Extract the (X, Y) coordinate from the center of the cell holding the provided text.  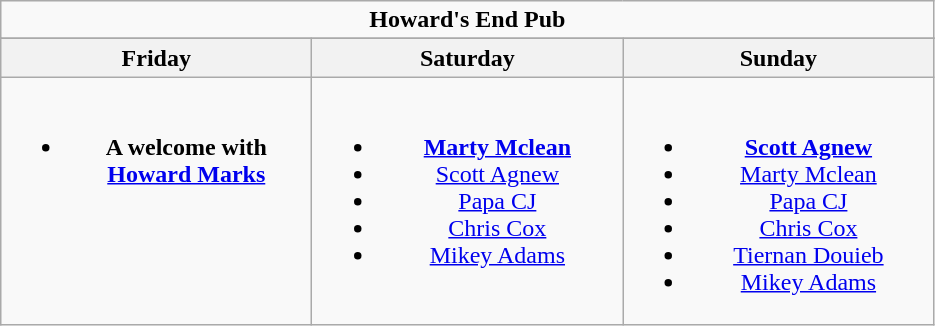
Saturday (468, 58)
A welcome with Howard Marks (156, 201)
Marty McleanScott AgnewPapa CJChris CoxMikey Adams (468, 201)
Sunday (778, 58)
Friday (156, 58)
Scott AgnewMarty McleanPapa CJChris CoxTiernan DouiebMikey Adams (778, 201)
Howard's End Pub (468, 20)
